Capture the cell that displays the provided text and extract its [x, y] central coordinate. 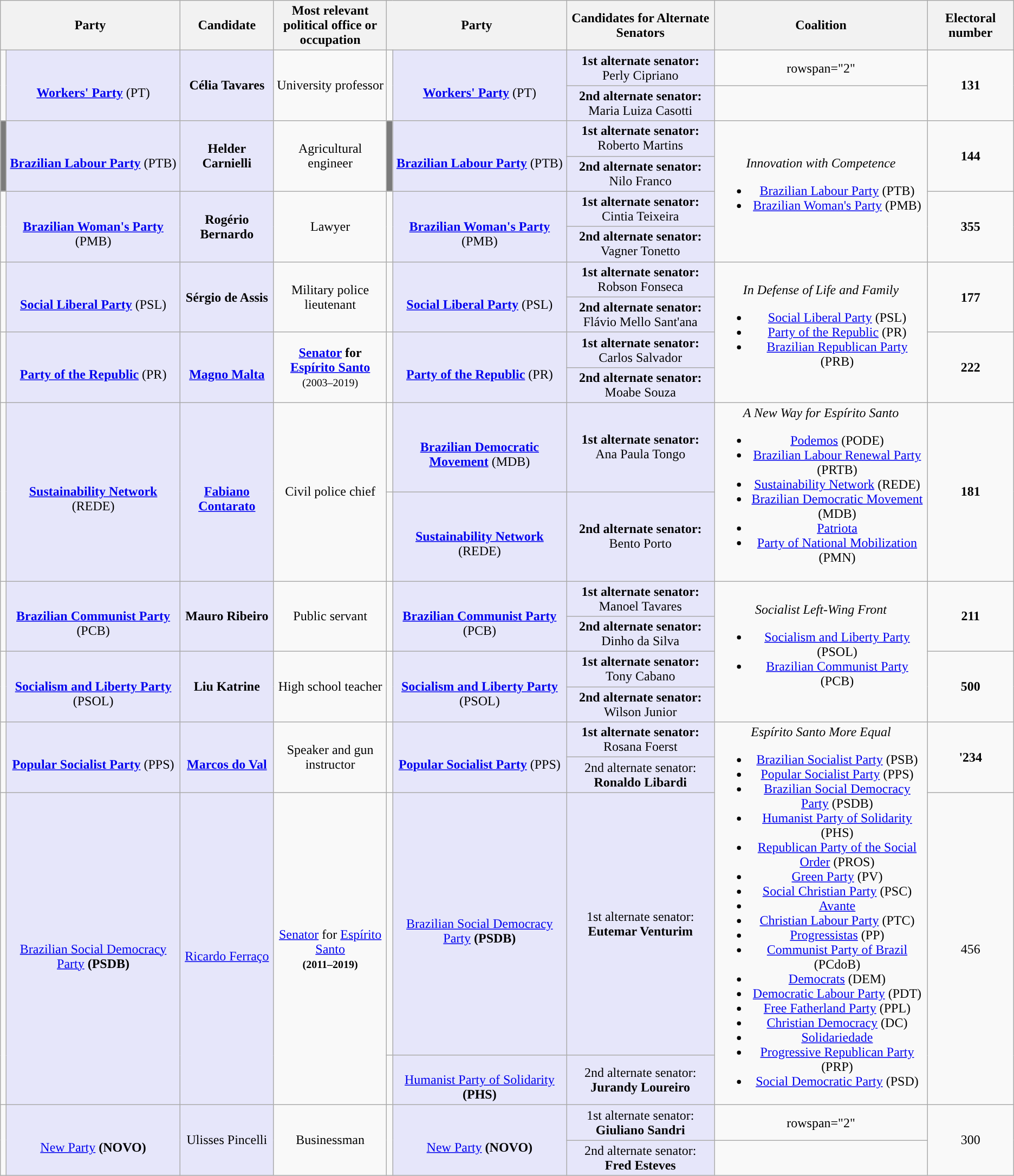
2nd alternate senator:Ronaldo Libardi [640, 775]
300 [971, 1140]
2nd alternate senator:Maria Luiza Casotti [640, 103]
Candidates for Alternate Senators [640, 25]
Magno Malta [226, 367]
2nd alternate senator:Jurandy Loureiro [640, 1080]
2nd alternate senator:Wilson Junior [640, 704]
1st alternate senator:Cintia Teixeira [640, 209]
Innovation with CompetenceBrazilian Labour Party (PTB)Brazilian Woman's Party (PMB) [821, 191]
1st alternate senator:Perly Cipriano [640, 68]
Fabiano Contarato [226, 492]
Liu Katrine [226, 687]
Sérgio de Assis [226, 297]
High school teacher [330, 687]
Humanist Party of Solidarity (PHS) [480, 1080]
University professor [330, 86]
1st alternate senator:Robson Fonseca [640, 280]
Public servant [330, 616]
Helder Carnielli [226, 156]
131 [971, 86]
Senator for Espírito Santo(2011–2019) [330, 949]
Agricultural engineer [330, 156]
Candidate [226, 25]
'234 [971, 757]
1st alternate senator:Rosana Foerst [640, 740]
2nd alternate senator:Vagner Tonetto [640, 244]
In Defense of Life and FamilySocial Liberal Party (PSL)Party of the Republic (PR)Brazilian Republican Party (PRB) [821, 332]
Most relevant political office or occupation [330, 25]
1st alternate senator:Giuliano Sandri [640, 1122]
500 [971, 687]
181 [971, 492]
144 [971, 156]
Electoral number [971, 25]
2nd alternate senator:Dinho da Silva [640, 634]
Coalition [821, 25]
Célia Tavares [226, 86]
1st alternate senator:Eutemar Venturim [640, 924]
2nd alternate senator:Bento Porto [640, 536]
2nd alternate senator:Nilo Franco [640, 173]
Rogério Bernardo [226, 226]
Ricardo Ferraço [226, 949]
2nd alternate senator:Moabe Souza [640, 385]
Marcos do Val [226, 757]
1st alternate senator:Ana Paula Tongo [640, 447]
2nd alternate senator:Fred Esteves [640, 1158]
177 [971, 297]
Businessman [330, 1140]
1st alternate senator:Roberto Martins [640, 139]
Military police lieutenant [330, 297]
Mauro Ribeiro [226, 616]
355 [971, 226]
1st alternate senator:Carlos Salvador [640, 350]
1st alternate senator:Manoel Tavares [640, 598]
Ulisses Pincelli [226, 1140]
Speaker and gun instructor [330, 757]
222 [971, 367]
1st alternate senator:Tony Cabano [640, 670]
211 [971, 616]
2nd alternate senator:Flávio Mello Sant'ana [640, 314]
Lawyer [330, 226]
456 [971, 949]
Brazilian Democratic Movement (MDB) [480, 447]
Senator for Espírito Santo(2003–2019) [330, 367]
Socialist Left-Wing FrontSocialism and Liberty Party (PSOL)Brazilian Communist Party (PCB) [821, 651]
Civil police chief [330, 492]
